Locate the cell with the specified text and output its (x, y) center coordinate. 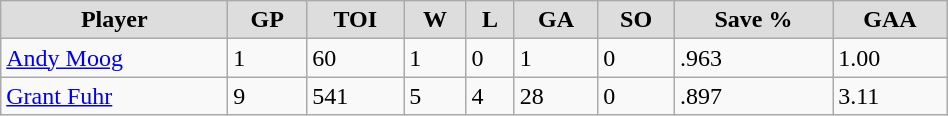
541 (356, 96)
TOI (356, 20)
60 (356, 58)
GAA (890, 20)
4 (490, 96)
L (490, 20)
9 (268, 96)
Grant Fuhr (114, 96)
.963 (753, 58)
Player (114, 20)
W (435, 20)
Andy Moog (114, 58)
1.00 (890, 58)
3.11 (890, 96)
GP (268, 20)
5 (435, 96)
GA (556, 20)
Save % (753, 20)
28 (556, 96)
SO (636, 20)
.897 (753, 96)
